Find where the given text appears and provide that cell's center as [x, y] coordinate. 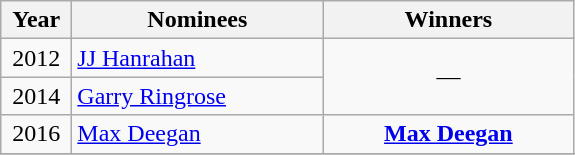
Year [36, 20]
2016 [36, 134]
— [448, 77]
2014 [36, 96]
2012 [36, 58]
Nominees [198, 20]
Winners [448, 20]
Garry Ringrose [198, 96]
JJ Hanrahan [198, 58]
